Pinpoint the cell where the given text exists, returning its (x, y) midpoint coordinate. 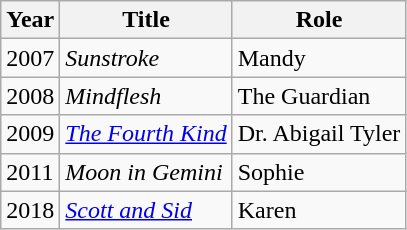
Sophie (319, 172)
Karen (319, 210)
Mandy (319, 58)
2007 (30, 58)
2009 (30, 134)
Scott and Sid (146, 210)
Role (319, 20)
Sunstroke (146, 58)
The Guardian (319, 96)
2018 (30, 210)
Mindflesh (146, 96)
Year (30, 20)
Title (146, 20)
Dr. Abigail Tyler (319, 134)
Moon in Gemini (146, 172)
The Fourth Kind (146, 134)
2008 (30, 96)
2011 (30, 172)
